Pinpoint the cell where the given text exists, returning its (x, y) midpoint coordinate. 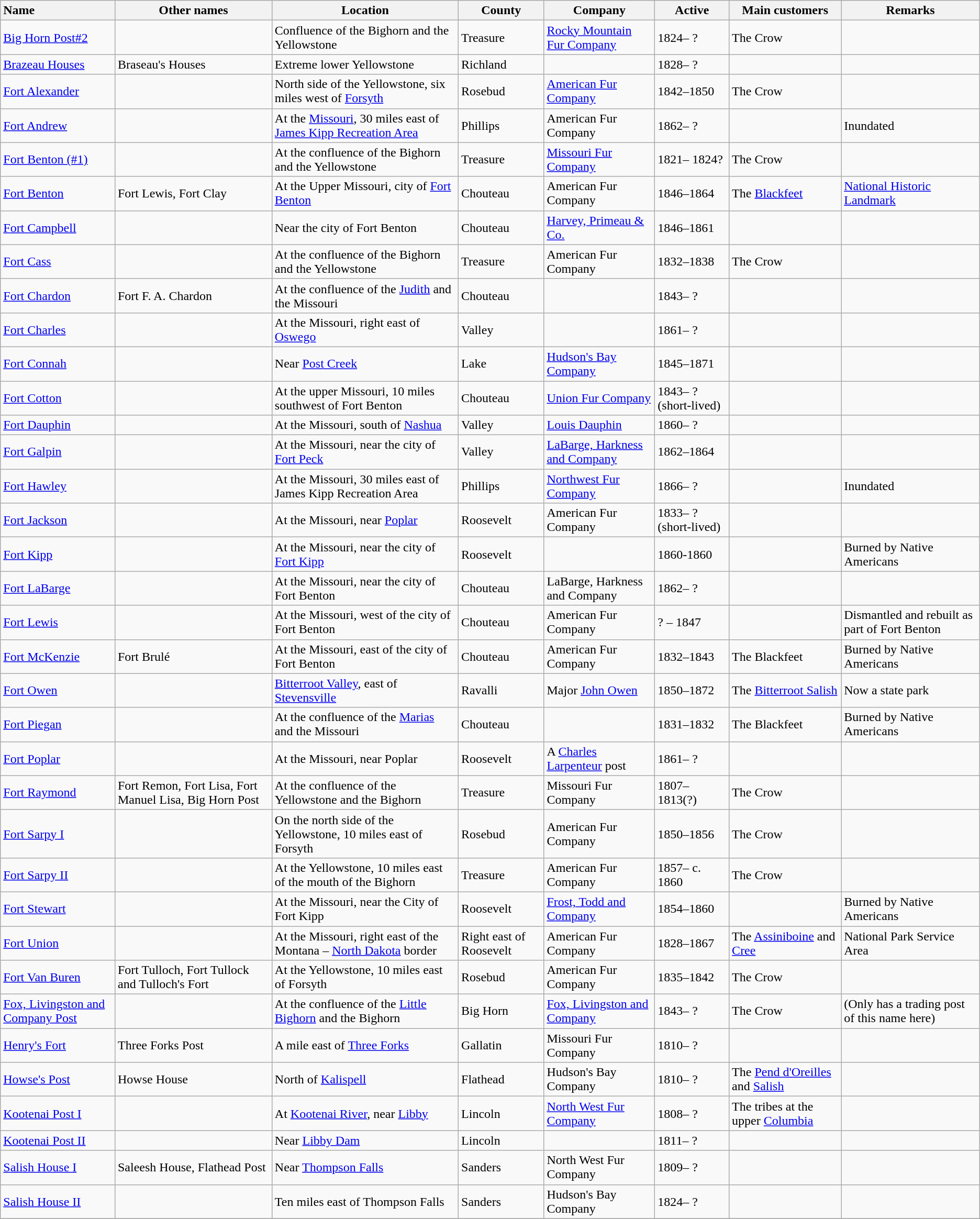
Dismantled and rebuilt as part of Fort Benton (911, 622)
At the confluence of the Judith and the Missouri (365, 295)
Ravalli (502, 690)
Near the city of Fort Benton (365, 227)
1833– ? (short-lived) (692, 520)
Fort Benton (58, 194)
Location (365, 10)
Flathead (502, 1080)
Howse's Post (58, 1080)
Near Thompson Falls (365, 1168)
1860– ? (692, 425)
Main customers (785, 10)
Company (599, 10)
Fort Van Buren (58, 977)
Near Libby Dam (365, 1140)
Name (58, 10)
Fort Benton (#1) (58, 159)
Fort Sarpy II (58, 874)
At the confluence of the Little Bighorn and the Bighorn (365, 1012)
The tribes at the upper Columbia (785, 1113)
1846–1861 (692, 227)
Kootenai Post I (58, 1113)
North of Kalispell (365, 1080)
At the Yellowstone, 10 miles east of Forsyth (365, 977)
The Pend d'Oreilles and Salish (785, 1080)
Saleesh House, Flathead Post (193, 1168)
Richland (502, 64)
Fort Poplar (58, 758)
Fort Chardon (58, 295)
Fort Lewis (58, 622)
Confluence of the Bighorn and the Yellowstone (365, 38)
A mile east of Three Forks (365, 1045)
Near Post Creek (365, 363)
1854–1860 (692, 909)
1835–1842 (692, 977)
1832–1838 (692, 262)
? – 1847 (692, 622)
Northwest Fur Company (599, 486)
Fort F. A. Chardon (193, 295)
Salish House I (58, 1168)
The Assiniboine and Cree (785, 943)
Fort Connah (58, 363)
Big Horn Post#2 (58, 38)
Fort Union (58, 943)
National Park Service Area (911, 943)
1809– ? (692, 1168)
Kootenai Post II (58, 1140)
1862–1864 (692, 452)
Fort Cotton (58, 398)
1828–1867 (692, 943)
Fort Kipp (58, 554)
Ten miles east of Thompson Falls (365, 1201)
Remarks (911, 10)
Other names (193, 10)
Bitterroot Valley, east of Stevensville (365, 690)
Howse House (193, 1080)
On the north side of the Yellowstone, 10 miles east of Forsyth (365, 834)
Harvey, Primeau & Co. (599, 227)
Fort Cass (58, 262)
At the confluence of the Marias and the Missouri (365, 725)
Fort Tulloch, Fort Tullock and Tulloch's Fort (193, 977)
Fox, Livingston and Company (599, 1012)
At the Missouri, near the city of Fort Peck (365, 452)
Fort Owen (58, 690)
Fort Hawley (58, 486)
1831–1832 (692, 725)
Brazeau Houses (58, 64)
At the upper Missouri, 10 miles southwest of Fort Benton (365, 398)
Fort LaBarge (58, 589)
Salish House II (58, 1201)
Fort Jackson (58, 520)
At the Yellowstone, 10 miles east of the mouth of the Bighorn (365, 874)
1866– ? (692, 486)
1846–1864 (692, 194)
The Bitterroot Salish (785, 690)
Rocky Mountain Fur Company (599, 38)
National Historic Landmark (911, 194)
1821– 1824? (692, 159)
Fort Dauphin (58, 425)
Fort McKenzie (58, 657)
1843– ? (short-lived) (692, 398)
Fort Lewis, Fort Clay (193, 194)
1832–1843 (692, 657)
Fort Sarpy I (58, 834)
At the Missouri, near the city of Fort Kipp (365, 554)
A Charles Larpenteur post (599, 758)
At the Missouri, right east of Oswego (365, 330)
Frost, Todd and Company (599, 909)
At the Missouri, west of the city of Fort Benton (365, 622)
1842–1850 (692, 91)
Fort Campbell (58, 227)
At the Missouri, near the city of Fort Benton (365, 589)
Fort Stewart (58, 909)
At the Missouri, near the City of Fort Kipp (365, 909)
Active (692, 10)
At Kootenai River, near Libby (365, 1113)
County (502, 10)
Fort Alexander (58, 91)
At the Upper Missouri, city of Fort Benton (365, 194)
1857– c. 1860 (692, 874)
Extreme lower Yellowstone (365, 64)
At the Missouri, east of the city of Fort Benton (365, 657)
Fort Charles (58, 330)
Now a state park (911, 690)
1845–1871 (692, 363)
1828– ? (692, 64)
Big Horn (502, 1012)
Fort Brulé (193, 657)
(Only has a trading post of this name here) (911, 1012)
Fort Piegan (58, 725)
Louis Dauphin (599, 425)
Lake (502, 363)
Union Fur Company (599, 398)
Major John Owen (599, 690)
1811– ? (692, 1140)
Right east of Roosevelt (502, 943)
1850–1872 (692, 690)
At the Missouri, south of Nashua (365, 425)
1808– ? (692, 1113)
Three Forks Post (193, 1045)
Fort Andrew (58, 126)
Fort Galpin (58, 452)
Fort Remon, Fort Lisa, Fort Manuel Lisa, Big Horn Post (193, 793)
Fort Raymond (58, 793)
At the confluence of the Yellowstone and the Bighorn (365, 793)
1860-1860 (692, 554)
North side of the Yellowstone, six miles west of Forsyth (365, 91)
Henry's Fort (58, 1045)
Fox, Livingston and Company Post (58, 1012)
Braseau's Houses (193, 64)
At the Missouri, right east of the Montana – North Dakota border (365, 943)
Gallatin (502, 1045)
1807–1813(?) (692, 793)
1850–1856 (692, 834)
